Return the (X, Y) coordinate for the center point of the cell that contains the specified text.  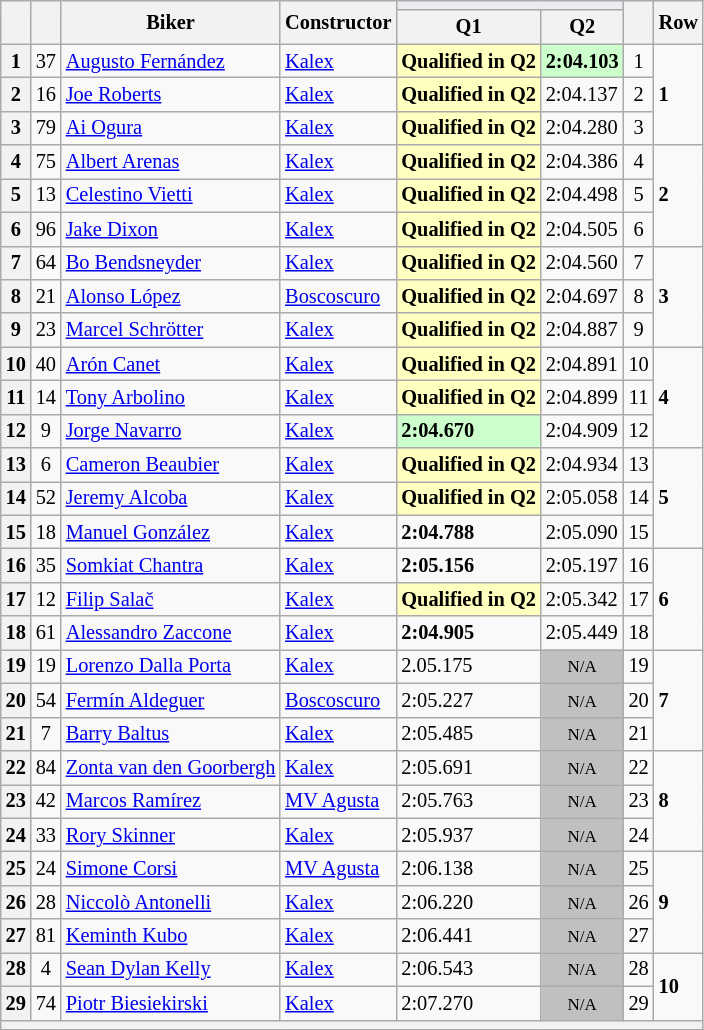
Manuel González (170, 532)
Ai Ogura (170, 128)
75 (46, 162)
84 (46, 767)
2:04.505 (582, 229)
Alonso López (170, 296)
Piotr Biesiekirski (170, 1003)
2:04.891 (582, 364)
2:04.137 (582, 94)
Marcos Ramírez (170, 801)
40 (46, 364)
Joe Roberts (170, 94)
Alessandro Zaccone (170, 633)
Keminth Kubo (170, 936)
2:06.138 (468, 868)
Q2 (582, 27)
2:05.227 (468, 700)
Marcel Schrötter (170, 330)
64 (46, 263)
2:05.691 (468, 767)
2:05.197 (582, 565)
Celestino Vietti (170, 195)
Filip Salač (170, 599)
Niccolò Antonelli (170, 902)
Barry Baltus (170, 734)
Albert Arenas (170, 162)
Jake Dixon (170, 229)
54 (46, 700)
2:04.670 (468, 431)
2:05.449 (582, 633)
2:04.887 (582, 330)
2:04.697 (582, 296)
35 (46, 565)
Jeremy Alcoba (170, 498)
2:05.342 (582, 599)
2.05.175 (468, 666)
2:04.934 (582, 465)
Augusto Fernández (170, 61)
2:04.280 (582, 128)
Constructor (338, 22)
79 (46, 128)
Fermín Aldeguer (170, 700)
2:06.220 (468, 902)
2:05.058 (582, 498)
Lorenzo Dalla Porta (170, 666)
Zonta van den Goorbergh (170, 767)
Row (678, 22)
Cameron Beaubier (170, 465)
2:07.270 (468, 1003)
Arón Canet (170, 364)
Jorge Navarro (170, 431)
2:05.485 (468, 734)
2:05.763 (468, 801)
37 (46, 61)
2:04.899 (582, 397)
2:04.498 (582, 195)
2:04.386 (582, 162)
2:04.788 (468, 532)
2:06.441 (468, 936)
2:04.560 (582, 263)
61 (46, 633)
Rory Skinner (170, 835)
74 (46, 1003)
2:05.156 (468, 565)
Sean Dylan Kelly (170, 969)
2:06.543 (468, 969)
Simone Corsi (170, 868)
Bo Bendsneyder (170, 263)
Tony Arbolino (170, 397)
52 (46, 498)
2:05.090 (582, 532)
Biker (170, 22)
42 (46, 801)
33 (46, 835)
96 (46, 229)
2:05.937 (468, 835)
81 (46, 936)
2:04.103 (582, 61)
Q1 (468, 27)
2:04.909 (582, 431)
Somkiat Chantra (170, 565)
2:04.905 (468, 633)
